Capture the cell that displays the provided text and extract its [x, y] central coordinate. 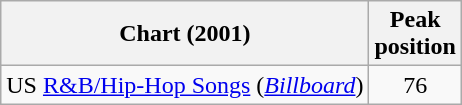
Peakposition [415, 34]
76 [415, 85]
Chart (2001) [185, 34]
US R&B/Hip-Hop Songs (Billboard) [185, 85]
